Output the [x, y] coordinate of the center of the cell containing the given text.  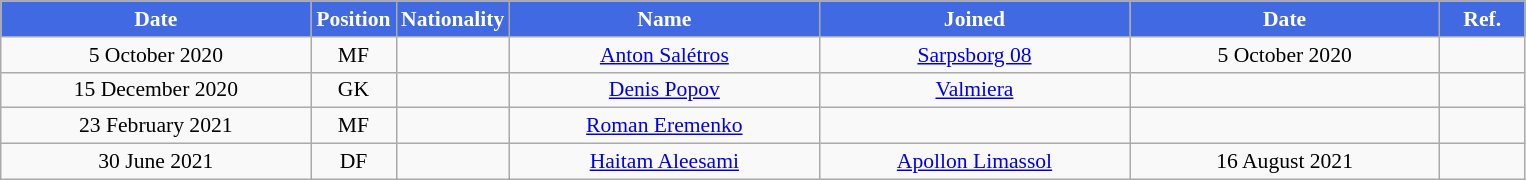
Position [354, 19]
Denis Popov [664, 90]
30 June 2021 [156, 162]
Joined [974, 19]
Nationality [452, 19]
Ref. [1482, 19]
GK [354, 90]
Anton Salétros [664, 55]
16 August 2021 [1285, 162]
DF [354, 162]
15 December 2020 [156, 90]
Valmiera [974, 90]
23 February 2021 [156, 126]
Roman Eremenko [664, 126]
Apollon Limassol [974, 162]
Haitam Aleesami [664, 162]
Sarpsborg 08 [974, 55]
Name [664, 19]
